Capture the cell that displays the provided text and extract its (X, Y) central coordinate. 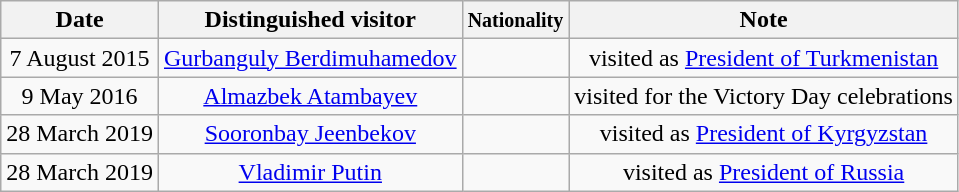
Distinguished visitor (310, 20)
visited as President of Kyrgyzstan (764, 134)
Gurbanguly Berdimuhamedov (310, 58)
visited as President of Turkmenistan (764, 58)
Nationality (516, 20)
visited as President of Russia (764, 172)
Note (764, 20)
Vladimir Putin (310, 172)
Date (80, 20)
Sooronbay Jeenbekov (310, 134)
7 August 2015 (80, 58)
visited for the Victory Day celebrations (764, 96)
9 May 2016 (80, 96)
Almazbek Atambayev (310, 96)
